Capture the cell that displays the provided text and extract its [X, Y] central coordinate. 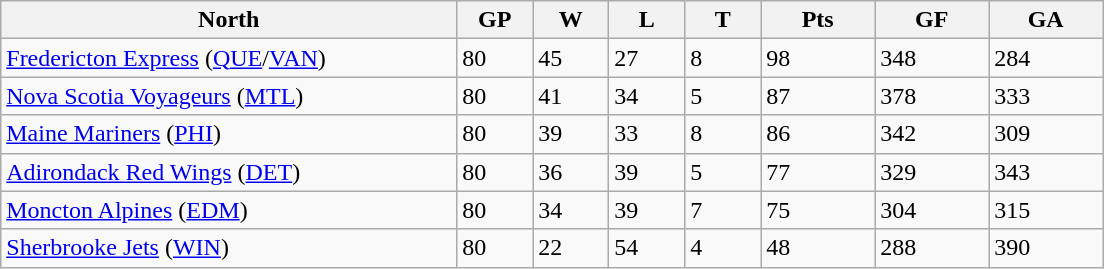
36 [571, 172]
315 [1046, 210]
33 [647, 134]
309 [1046, 134]
Moncton Alpines (EDM) [229, 210]
45 [571, 58]
North [229, 20]
27 [647, 58]
304 [932, 210]
288 [932, 248]
378 [932, 96]
L [647, 20]
GF [932, 20]
T [723, 20]
98 [818, 58]
75 [818, 210]
GP [495, 20]
329 [932, 172]
Adirondack Red Wings (DET) [229, 172]
87 [818, 96]
77 [818, 172]
284 [1046, 58]
54 [647, 248]
GA [1046, 20]
342 [932, 134]
333 [1046, 96]
7 [723, 210]
Pts [818, 20]
390 [1046, 248]
41 [571, 96]
Sherbrooke Jets (WIN) [229, 248]
348 [932, 58]
4 [723, 248]
W [571, 20]
343 [1046, 172]
86 [818, 134]
22 [571, 248]
Maine Mariners (PHI) [229, 134]
Fredericton Express (QUE/VAN) [229, 58]
Nova Scotia Voyageurs (MTL) [229, 96]
48 [818, 248]
